Provide the (X, Y) coordinate of the cell's center where the given text is located.  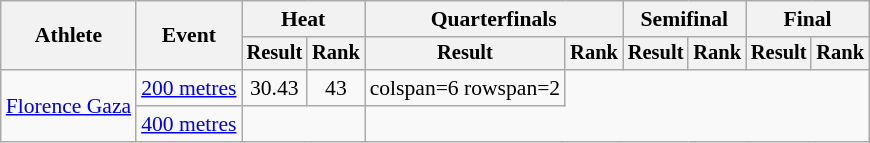
Athlete (68, 36)
200 metres (188, 88)
43 (336, 88)
Semifinal (684, 19)
colspan=6 rowspan=2 (466, 88)
Final (808, 19)
Quarterfinals (494, 19)
Florence Gaza (68, 106)
400 metres (188, 124)
Event (188, 36)
Heat (304, 19)
30.43 (275, 88)
